Determine the (x, y) coordinate at the center of the cell enclosing the given text.  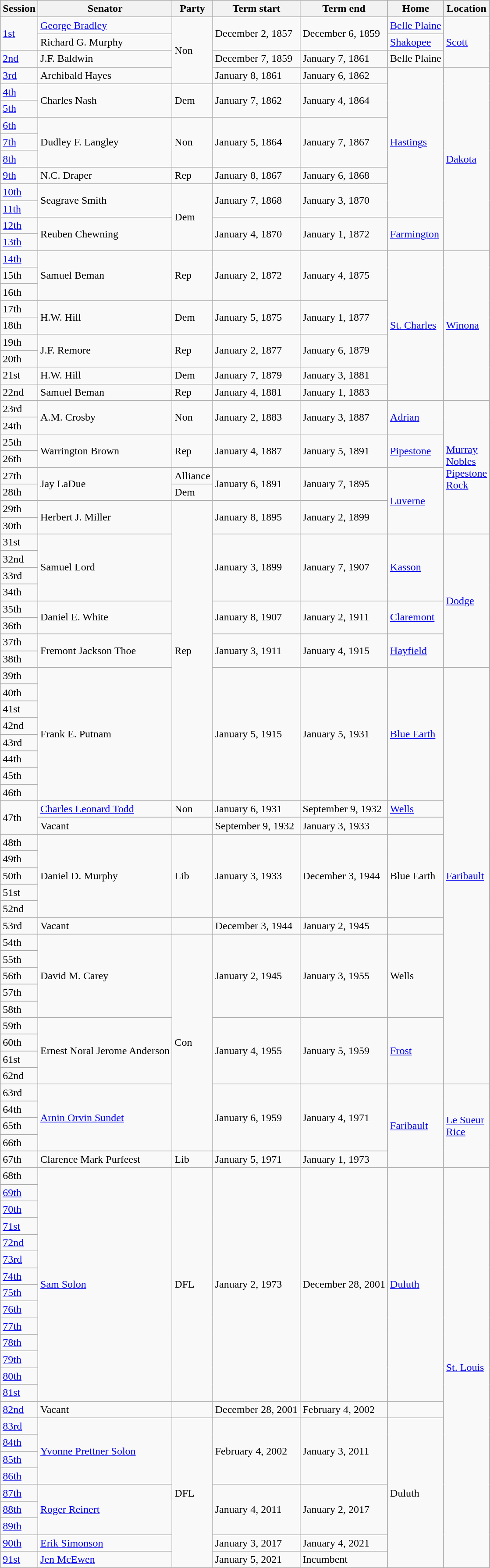
40th (19, 692)
55th (19, 959)
23rd (19, 409)
5th (19, 109)
Senator (105, 9)
January 3, 2011 (344, 1451)
January 3, 2017 (256, 1543)
42nd (19, 726)
January 6, 1862 (344, 75)
Farmington (416, 234)
52nd (19, 909)
January 7, 1867 (344, 142)
4th (19, 92)
30th (19, 526)
January 8, 1861 (256, 75)
Charles Nash (105, 100)
45th (19, 776)
Frost (416, 1051)
34th (19, 592)
78th (19, 1343)
January 4, 1955 (256, 1051)
January 4, 1864 (344, 100)
65th (19, 1126)
January 5, 1875 (256, 317)
58th (19, 1009)
Session (19, 9)
62nd (19, 1076)
January 6, 1868 (344, 175)
11th (19, 209)
27th (19, 475)
January 1, 1883 (344, 392)
76th (19, 1310)
David M. Carey (105, 976)
53rd (19, 926)
January 2, 1911 (344, 617)
2nd (19, 59)
66th (19, 1143)
Daniel E. White (105, 617)
George Bradley (105, 25)
January 3, 1955 (344, 976)
January 8, 1867 (256, 175)
January 6, 1879 (344, 350)
35th (19, 609)
January 3, 1899 (256, 567)
January 5, 1931 (344, 734)
A.M. Crosby (105, 417)
Adrian (416, 417)
57th (19, 992)
51st (19, 892)
January 1, 1877 (344, 317)
Richard G. Murphy (105, 42)
January 6, 1959 (256, 1118)
St. Louis (466, 1368)
68th (19, 1176)
January 3, 1887 (344, 417)
January 8, 1907 (256, 617)
44th (19, 759)
64th (19, 1109)
70th (19, 1209)
January 3, 1881 (344, 375)
January 5, 2021 (256, 1560)
Erik Simonson (105, 1543)
Dodge (466, 601)
Pipestone (416, 450)
Claremont (416, 617)
Jen McEwen (105, 1560)
Incumbent (344, 1560)
Charles Leonard Todd (105, 809)
86th (19, 1476)
47th (19, 818)
January 5, 1959 (344, 1051)
Reuben Chewning (105, 234)
January 2, 1973 (256, 1285)
Archibald Hayes (105, 75)
January 4, 2011 (256, 1509)
75th (19, 1293)
36th (19, 626)
Sam Solon (105, 1285)
89th (19, 1526)
J.F. Baldwin (105, 59)
67th (19, 1159)
39th (19, 676)
January 8, 1895 (256, 517)
Term end (344, 9)
56th (19, 976)
9th (19, 175)
Dudley F. Langley (105, 142)
83rd (19, 1426)
Shakopee (416, 42)
16th (19, 292)
85th (19, 1459)
Winona (466, 326)
December 6, 1859 (344, 34)
88th (19, 1509)
January 2, 1872 (256, 276)
Arnin Orvin Sundet (105, 1118)
79th (19, 1359)
St. Charles (416, 326)
50th (19, 876)
60th (19, 1043)
January 4, 1915 (344, 651)
Term start (256, 9)
72nd (19, 1242)
28th (19, 492)
74th (19, 1276)
Party (192, 9)
Yvonne Prettner Solon (105, 1451)
3rd (19, 75)
1st (19, 34)
December 7, 1859 (256, 59)
Le SueurRice (466, 1126)
20th (19, 359)
Fremont Jackson Thoe (105, 651)
82nd (19, 1409)
Herbert J. Miller (105, 517)
33rd (19, 576)
January 5, 1864 (256, 142)
January 4, 1875 (344, 276)
43rd (19, 743)
6th (19, 125)
January 4, 2021 (344, 1543)
Frank E. Putnam (105, 734)
21st (19, 375)
14th (19, 259)
81st (19, 1393)
87th (19, 1493)
91st (19, 1560)
Con (192, 1043)
61st (19, 1059)
19th (19, 342)
January 7, 1879 (256, 375)
37th (19, 642)
71st (19, 1226)
26th (19, 459)
38th (19, 659)
59th (19, 1026)
12th (19, 226)
Alliance (192, 475)
18th (19, 326)
January 7, 1861 (344, 59)
January 4, 1887 (256, 450)
January 4, 1971 (344, 1118)
Samuel Lord (105, 567)
Daniel D. Murphy (105, 876)
29th (19, 509)
Luverne (416, 500)
January 5, 1891 (344, 450)
Jay LaDue (105, 484)
January 1, 1973 (344, 1159)
January 1, 1872 (344, 234)
54th (19, 942)
13th (19, 242)
January 5, 1915 (256, 734)
Scott (466, 42)
December 2, 1857 (256, 34)
41st (19, 709)
84th (19, 1443)
January 4, 1870 (256, 234)
January 7, 1862 (256, 100)
25th (19, 442)
22nd (19, 392)
January 3, 1870 (344, 200)
January 7, 1907 (344, 567)
48th (19, 842)
15th (19, 276)
Dakota (466, 159)
17th (19, 309)
32nd (19, 559)
73rd (19, 1259)
Kasson (416, 567)
January 2, 1883 (256, 417)
31st (19, 542)
Clarence Mark Purfeest (105, 1159)
Ernest Noral Jerome Anderson (105, 1051)
January 2, 2017 (344, 1509)
Home (416, 9)
Hastings (416, 142)
7th (19, 142)
J.F. Remore (105, 350)
Location (466, 9)
80th (19, 1376)
90th (19, 1543)
Hayfield (416, 651)
January 6, 1891 (256, 484)
January 2, 1877 (256, 350)
January 6, 1931 (256, 809)
N.C. Draper (105, 175)
Warrington Brown (105, 450)
77th (19, 1326)
Seagrave Smith (105, 200)
24th (19, 425)
8th (19, 159)
January 7, 1868 (256, 200)
MurrayNoblesPipestoneRock (466, 467)
49th (19, 859)
63rd (19, 1093)
10th (19, 192)
January 7, 1895 (344, 484)
46th (19, 793)
January 5, 1971 (256, 1159)
January 2, 1899 (344, 517)
January 3, 1911 (256, 651)
Roger Reinert (105, 1509)
January 4, 1881 (256, 392)
69th (19, 1193)
